Return the [X, Y] coordinate for the center point of the cell that contains the specified text.  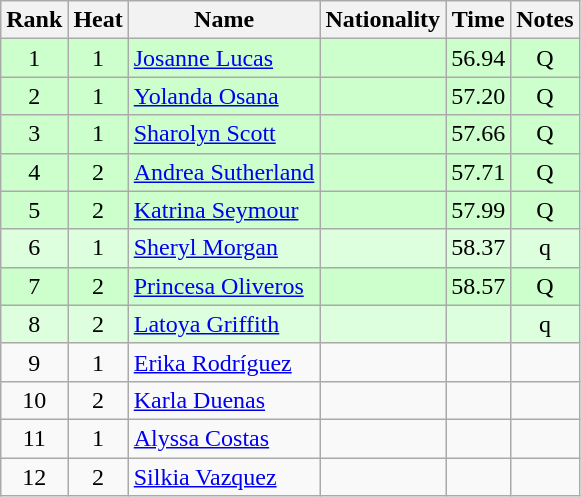
57.20 [478, 96]
Time [478, 20]
4 [34, 172]
11 [34, 438]
Josanne Lucas [224, 58]
56.94 [478, 58]
Rank [34, 20]
7 [34, 286]
12 [34, 477]
Princesa Oliveros [224, 286]
Silkia Vazquez [224, 477]
57.71 [478, 172]
Erika Rodríguez [224, 362]
Karla Duenas [224, 400]
9 [34, 362]
Katrina Seymour [224, 210]
Latoya Griffith [224, 324]
6 [34, 248]
Name [224, 20]
Andrea Sutherland [224, 172]
Nationality [383, 20]
3 [34, 134]
58.57 [478, 286]
Alyssa Costas [224, 438]
Heat [98, 20]
5 [34, 210]
10 [34, 400]
Notes [545, 20]
8 [34, 324]
57.99 [478, 210]
Sharolyn Scott [224, 134]
58.37 [478, 248]
57.66 [478, 134]
Sheryl Morgan [224, 248]
Yolanda Osana [224, 96]
